Output the [X, Y] coordinate of the center of the cell containing the given text.  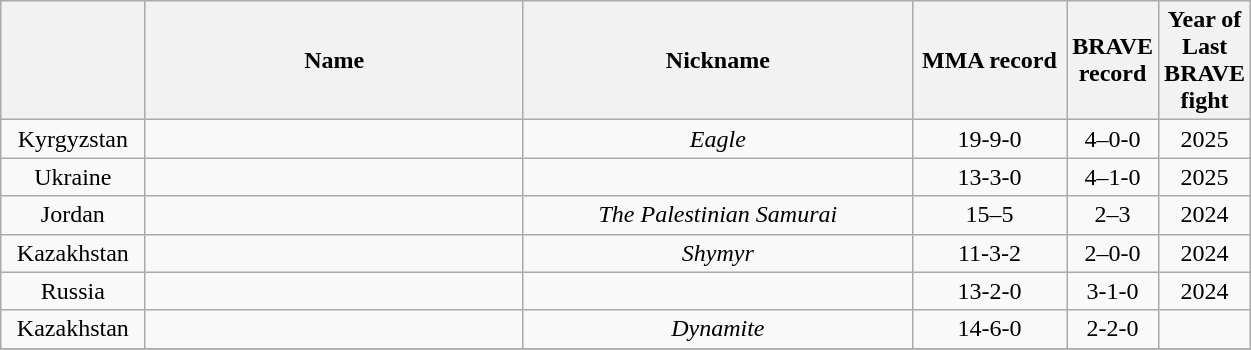
2-2-0 [1113, 329]
Eagle [718, 139]
BRAVE record [1113, 60]
2–0-0 [1113, 253]
Nickname [718, 60]
4–1-0 [1113, 177]
Ukraine [73, 177]
4–0-0 [1113, 139]
Jordan [73, 215]
Russia [73, 291]
Name [334, 60]
13-3-0 [989, 177]
13-2-0 [989, 291]
The Palestinian Samurai [718, 215]
11-3-2 [989, 253]
Dynamite [718, 329]
15–5 [989, 215]
3-1-0 [1113, 291]
14-6-0 [989, 329]
Shymyr [718, 253]
2–3 [1113, 215]
Kyrgyzstan [73, 139]
Year of Last BRAVE fight [1205, 60]
19-9-0 [989, 139]
MMA record [989, 60]
